Return (x, y) of the center of cell containing provided text 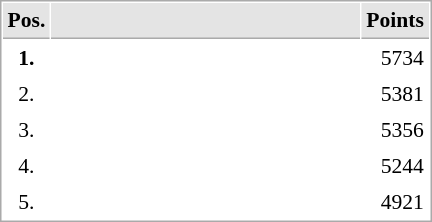
5. (26, 201)
Pos. (26, 21)
Points (396, 21)
4. (26, 165)
5734 (396, 57)
3. (26, 129)
4921 (396, 201)
1. (26, 57)
5381 (396, 93)
5356 (396, 129)
2. (26, 93)
5244 (396, 165)
